Capture the cell that displays the provided text and extract its (X, Y) central coordinate. 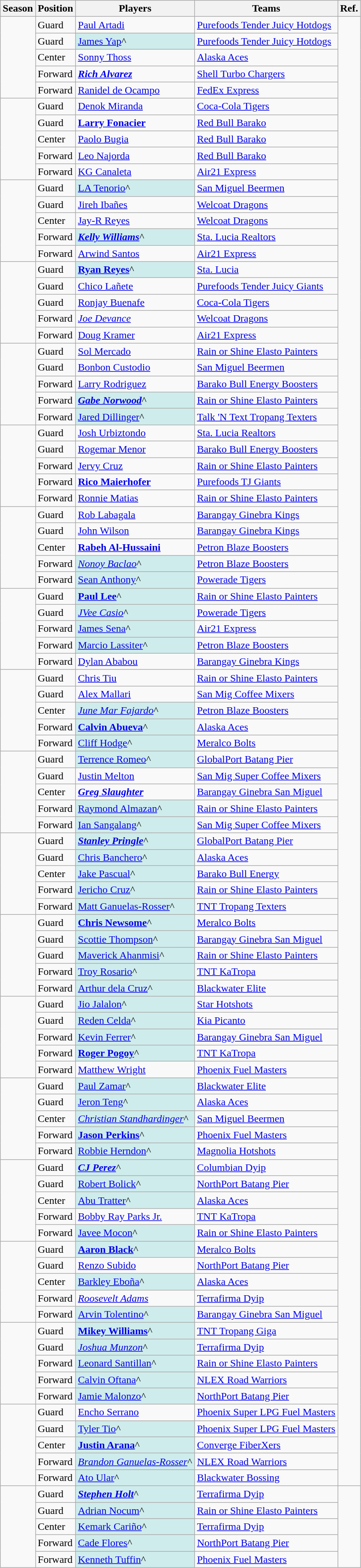
Josh Urbiztondo (135, 433)
Jake Pascual^ (135, 874)
Encho Serrano (135, 1412)
Ryan Reyes^ (135, 270)
Jared Dillinger^ (135, 416)
Terrence Romeo^ (135, 760)
Justin Melton (135, 776)
Jay-R Reyes (135, 221)
Doug Kramer (135, 335)
Kemark Cariño^ (135, 1527)
Kenneth Tuffin^ (135, 1559)
Rico Maierhofer (135, 482)
Robbie Herndon^ (135, 1151)
Ronnie Matias (135, 498)
Denok Miranda (135, 106)
Raymond Almazan^ (135, 808)
Ian Sangalang^ (135, 825)
Sta. Lucia (266, 270)
Abu Tratter^ (135, 1200)
Jeron Teng^ (135, 1102)
Marcio Lassiter^ (135, 645)
Jireh Ibañes (135, 205)
Jio Jalalon^ (135, 1004)
FedEx Express (266, 90)
Arvin Tolentino^ (135, 1315)
Leo Najorda (135, 155)
San Mig Coffee Mixers (266, 694)
Purefoods Tender Juicy Giants (266, 286)
Javee Mocon^ (135, 1233)
Joe Devance (135, 319)
Cade Flores^ (135, 1543)
Stanley Pringle^ (135, 841)
LA Tenorio^ (135, 188)
Shell Turbo Chargers (266, 74)
Bonbon Custodio (135, 368)
Arthur dela Cruz^ (135, 988)
Aaron Black^ (135, 1249)
Larry Fonacier (135, 123)
Dylan Ababou (135, 661)
Converge FiberXers (266, 1445)
Paul Artadi (135, 25)
Adrian Nocum^ (135, 1510)
Calvin Abueva^ (135, 727)
Gabe Norwood^ (135, 400)
Justin Arana^ (135, 1445)
Chris Banchero^ (135, 857)
Magnolia Hotshots (266, 1151)
Mikey Williams^ (135, 1331)
Jericho Cruz^ (135, 890)
Chico Lañete (135, 286)
Season (18, 9)
Purefoods TJ Giants (266, 482)
Teams (266, 9)
Sol Mercado (135, 351)
Tyler Tio^ (135, 1429)
Alex Mallari (135, 694)
Ref. (349, 9)
Nonoy Baclao^ (135, 564)
Bobby Ray Parks Jr. (135, 1216)
Rabeh Al-Hussaini (135, 547)
Sonny Thoss (135, 57)
Barako Bull Energy (266, 874)
Kia Picanto (266, 1021)
Roger Pogoy^ (135, 1053)
James Yap^ (135, 41)
Matt Ganuelas-Rosser^ (135, 906)
Brandon Ganuelas-Rosser^ (135, 1461)
Talk 'N Text Tropang Texters (266, 416)
Chris Tiu (135, 678)
Scottie Thompson^ (135, 939)
Robert Bolick^ (135, 1184)
Blackwater Bossing (266, 1478)
Position (55, 9)
Reden Celda^ (135, 1021)
Paul Zamar^ (135, 1086)
Rich Alvarez (135, 74)
CJ Perez^ (135, 1167)
Barkley Eboña^ (135, 1282)
Greg Slaughter (135, 792)
Larry Rodriguez (135, 384)
Christian Standhardinger^ (135, 1119)
Ranidel de Ocampo (135, 90)
Players (135, 9)
TNT Tropang Giga (266, 1331)
June Mar Fajardo^ (135, 710)
Ato Ular^ (135, 1478)
KG Canaleta (135, 172)
Kelly Williams^ (135, 237)
Sean Anthony^ (135, 580)
Star Hotshots (266, 1004)
Troy Rosario^ (135, 971)
TNT Tropang Texters (266, 906)
Columbian Dyip (266, 1167)
Stephen Holt^ (135, 1494)
Jamie Malonzo^ (135, 1396)
Roosevelt Adams (135, 1298)
Matthew Wright (135, 1070)
Arwind Santos (135, 253)
Joshua Munzon^ (135, 1347)
Ronjay Buenafe (135, 302)
JVee Casio^ (135, 612)
Rob Labagala (135, 515)
Jason Perkins^ (135, 1135)
Paolo Bugia (135, 139)
James Sena^ (135, 629)
Rogemar Menor (135, 449)
Cliff Hodge^ (135, 743)
Kevin Ferrer^ (135, 1037)
Leonard Santillan^ (135, 1363)
Calvin Oftana^ (135, 1380)
John Wilson (135, 531)
Paul Lee^ (135, 596)
Maverick Ahanmisi^ (135, 955)
Chris Newsome^ (135, 923)
Renzo Subido (135, 1266)
Jervy Cruz (135, 465)
